Search for the cell housing the specified text and yield its [X, Y] center coordinate. 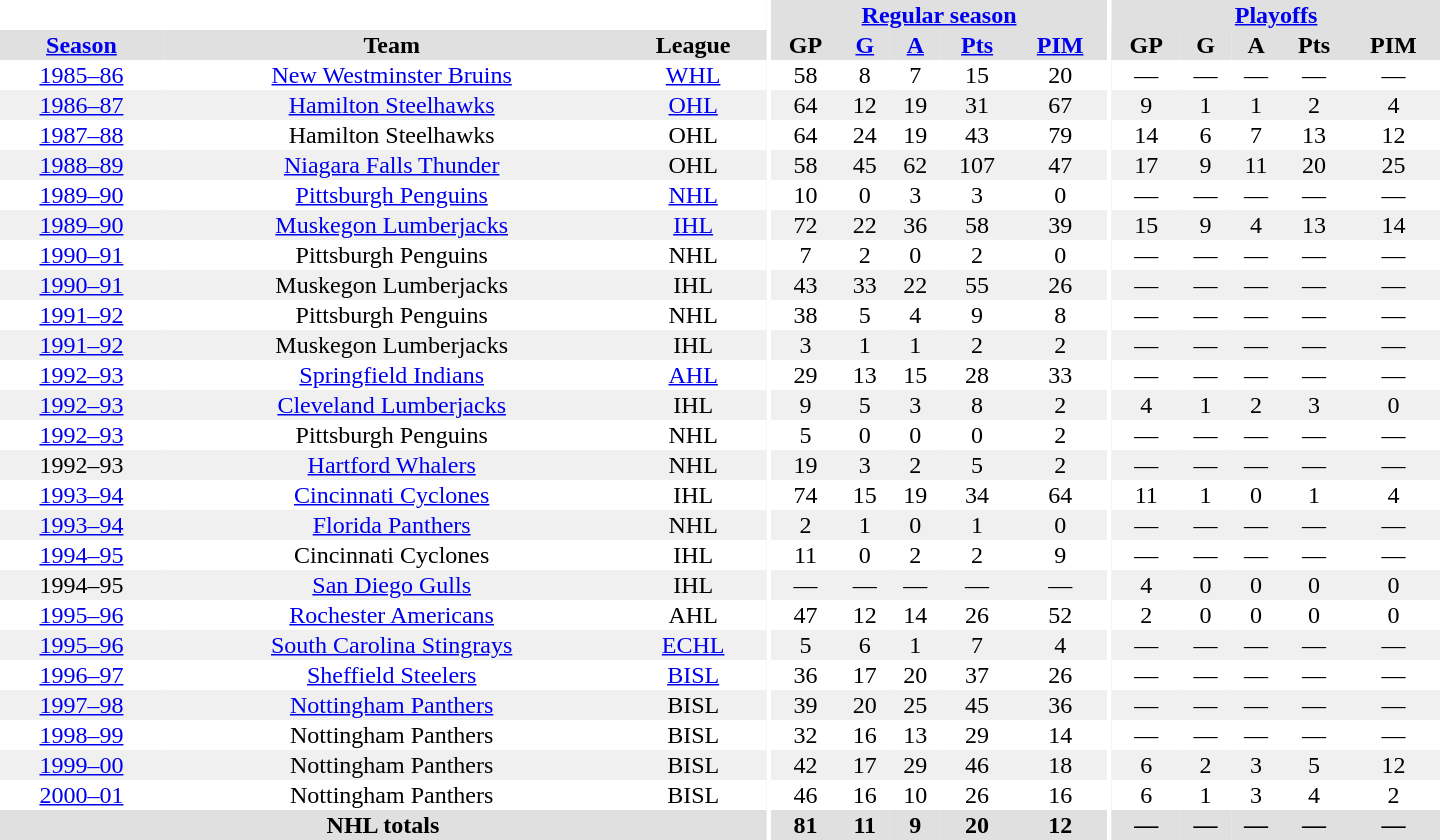
34 [978, 495]
1997–98 [82, 705]
League [692, 45]
1988–89 [82, 165]
1985–86 [82, 75]
32 [805, 735]
WHL [692, 75]
Florida Panthers [392, 525]
74 [805, 495]
Cleveland Lumberjacks [392, 405]
Playoffs [1276, 15]
South Carolina Stingrays [392, 645]
18 [1060, 765]
Hartford Whalers [392, 465]
42 [805, 765]
San Diego Gulls [392, 585]
ECHL [692, 645]
72 [805, 225]
52 [1060, 615]
81 [805, 825]
24 [864, 135]
67 [1060, 105]
Team [392, 45]
Rochester Americans [392, 615]
1986–87 [82, 105]
28 [978, 375]
79 [1060, 135]
107 [978, 165]
Sheffield Steelers [392, 675]
Niagara Falls Thunder [392, 165]
1996–97 [82, 675]
62 [916, 165]
2000–01 [82, 795]
New Westminster Bruins [392, 75]
NHL totals [383, 825]
55 [978, 285]
Season [82, 45]
Springfield Indians [392, 375]
38 [805, 315]
1999–00 [82, 765]
Regular season [938, 15]
31 [978, 105]
37 [978, 675]
1987–88 [82, 135]
1998–99 [82, 735]
